Locate the cell with the specified text and output its [X, Y] center coordinate. 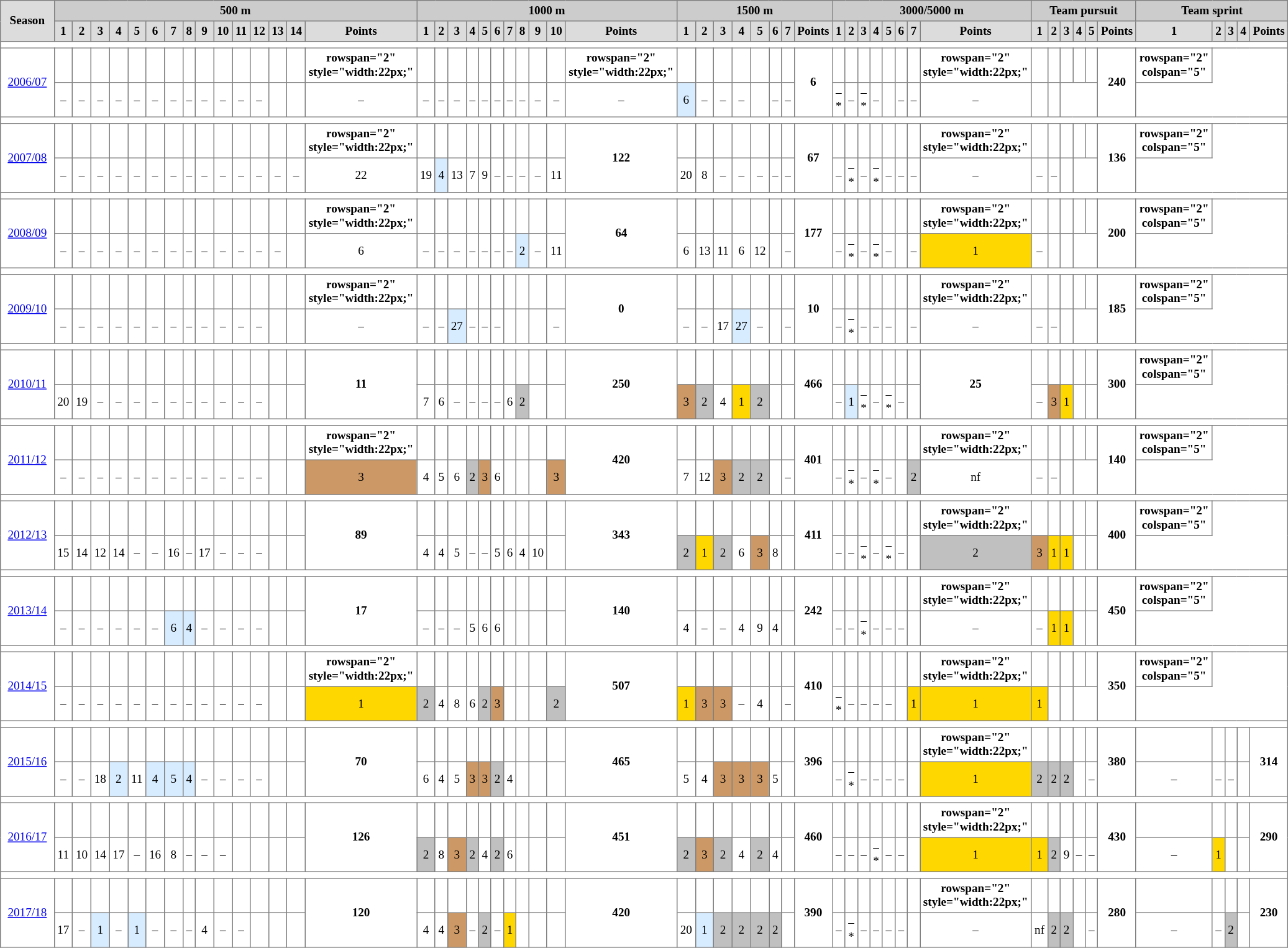
200 [1117, 234]
2015/16 [27, 762]
300 [1117, 384]
290 [1269, 837]
380 [1117, 762]
2012/13 [27, 536]
1500 m [754, 11]
250 [621, 384]
25 [975, 384]
2011/12 [27, 460]
343 [621, 536]
Team sprint [1212, 11]
465 [621, 762]
2008/09 [27, 234]
Team pursuit [1084, 11]
240 [1117, 82]
67 [813, 158]
70 [360, 762]
2017/18 [27, 913]
451 [621, 837]
126 [360, 837]
18 [100, 779]
230 [1269, 913]
2007/08 [27, 158]
Season [27, 21]
280 [1117, 913]
2010/11 [27, 384]
177 [813, 234]
0 [621, 309]
122 [621, 158]
64 [621, 234]
466 [813, 384]
136 [1117, 158]
396 [813, 762]
350 [1117, 686]
3000/5000 m [932, 11]
185 [1117, 309]
2006/07 [27, 82]
390 [813, 913]
411 [813, 536]
500 m [235, 11]
450 [1117, 611]
507 [621, 686]
2013/14 [27, 611]
460 [813, 837]
2016/17 [27, 837]
2009/10 [27, 309]
89 [360, 536]
15 [63, 553]
401 [813, 460]
314 [1269, 762]
410 [813, 686]
1000 m [547, 11]
22 [360, 175]
430 [1117, 837]
242 [813, 611]
400 [1117, 536]
120 [360, 913]
2014/15 [27, 686]
